Pinpoint the cell where the given text exists, returning its [x, y] midpoint coordinate. 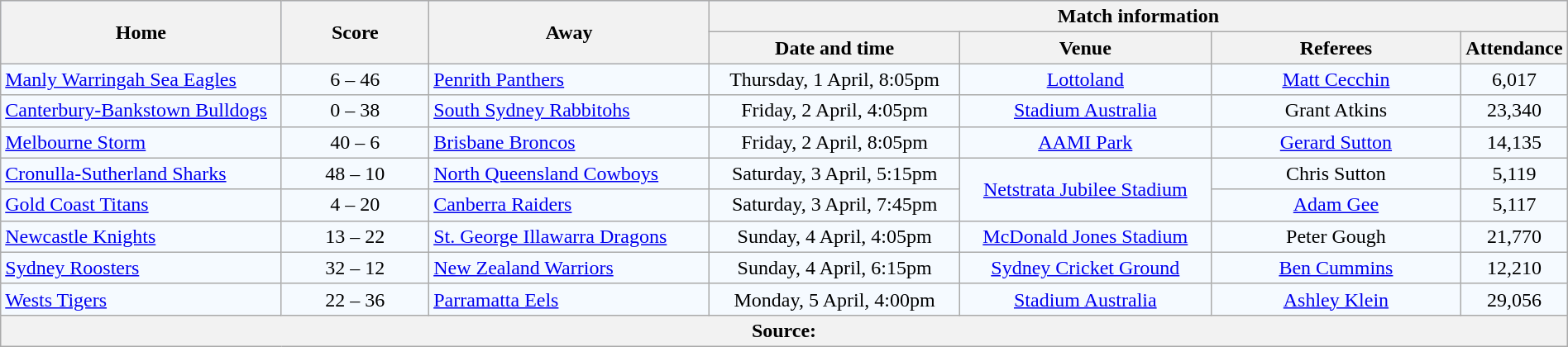
29,056 [1514, 299]
Date and time [835, 48]
21,770 [1514, 236]
6,017 [1514, 79]
Grant Atkins [1336, 111]
Match information [1139, 17]
Sydney Roosters [141, 268]
AAMI Park [1086, 142]
Netstrata Jubilee Stadium [1086, 189]
Brisbane Broncos [569, 142]
Saturday, 3 April, 5:15pm [835, 173]
Gerard Sutton [1336, 142]
14,135 [1514, 142]
Saturday, 3 April, 7:45pm [835, 205]
Gold Coast Titans [141, 205]
North Queensland Cowboys [569, 173]
Friday, 2 April, 8:05pm [835, 142]
6 – 46 [356, 79]
Away [569, 32]
Ben Cummins [1336, 268]
32 – 12 [356, 268]
13 – 22 [356, 236]
12,210 [1514, 268]
McDonald Jones Stadium [1086, 236]
New Zealand Warriors [569, 268]
5,117 [1514, 205]
Newcastle Knights [141, 236]
Attendance [1514, 48]
Sunday, 4 April, 4:05pm [835, 236]
St. George Illawarra Dragons [569, 236]
Ashley Klein [1336, 299]
Monday, 5 April, 4:00pm [835, 299]
Penrith Panthers [569, 79]
Sydney Cricket Ground [1086, 268]
Cronulla-Sutherland Sharks [141, 173]
22 – 36 [356, 299]
23,340 [1514, 111]
Thursday, 1 April, 8:05pm [835, 79]
Canterbury-Bankstown Bulldogs [141, 111]
Home [141, 32]
Referees [1336, 48]
0 – 38 [356, 111]
Manly Warringah Sea Eagles [141, 79]
Source: [784, 330]
Sunday, 4 April, 6:15pm [835, 268]
South Sydney Rabbitohs [569, 111]
Score [356, 32]
Lottoland [1086, 79]
Adam Gee [1336, 205]
4 – 20 [356, 205]
Chris Sutton [1336, 173]
Matt Cecchin [1336, 79]
Friday, 2 April, 4:05pm [835, 111]
Wests Tigers [141, 299]
Canberra Raiders [569, 205]
Melbourne Storm [141, 142]
Parramatta Eels [569, 299]
40 – 6 [356, 142]
48 – 10 [356, 173]
5,119 [1514, 173]
Peter Gough [1336, 236]
Venue [1086, 48]
